Provide the [x, y] coordinate of the cell's center where the given text is located.  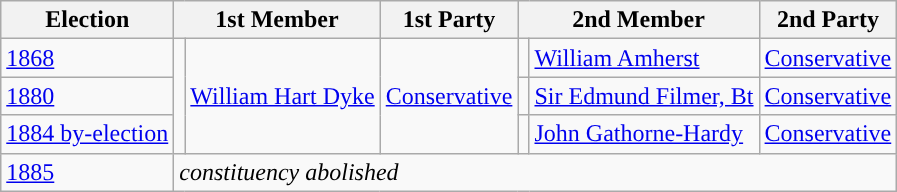
1885 [88, 172]
1st Member [277, 20]
2nd Member [638, 20]
1868 [88, 58]
1st Party [449, 20]
1884 by-election [88, 134]
Sir Edmund Filmer, Bt [644, 96]
1880 [88, 96]
Election [88, 20]
William Amherst [644, 58]
John Gathorne-Hardy [644, 134]
constituency abolished [536, 172]
William Hart Dyke [282, 96]
2nd Party [828, 20]
